Scan for the cell matching the given text and deliver its [x, y] coordinate at center. 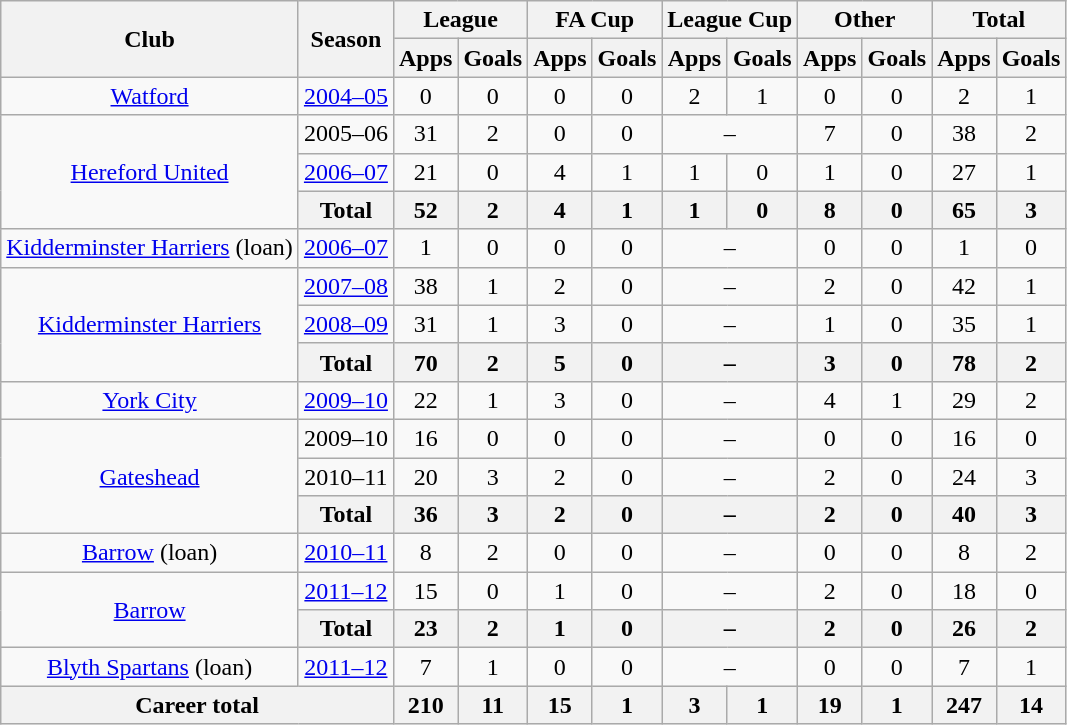
21 [425, 172]
Blyth Spartans (loan) [150, 667]
36 [425, 515]
35 [964, 324]
Watford [150, 96]
24 [964, 477]
Club [150, 39]
Kidderminster Harriers (loan) [150, 248]
2004–05 [346, 96]
20 [425, 477]
Season [346, 39]
Kidderminster Harriers [150, 324]
Barrow [150, 610]
Gateshead [150, 476]
5 [560, 362]
11 [493, 705]
FA Cup [595, 20]
78 [964, 362]
League Cup [730, 20]
York City [150, 400]
Hereford United [150, 172]
70 [425, 362]
22 [425, 400]
27 [964, 172]
Barrow (loan) [150, 553]
26 [964, 629]
14 [1031, 705]
League [460, 20]
52 [425, 210]
2008–09 [346, 324]
19 [830, 705]
18 [964, 591]
Other [865, 20]
29 [964, 400]
23 [425, 629]
42 [964, 286]
65 [964, 210]
Career total [198, 705]
40 [964, 515]
247 [964, 705]
2005–06 [346, 134]
2007–08 [346, 286]
210 [425, 705]
